For the text-containing cell, return its midpoint in (X, Y) coordinate format. 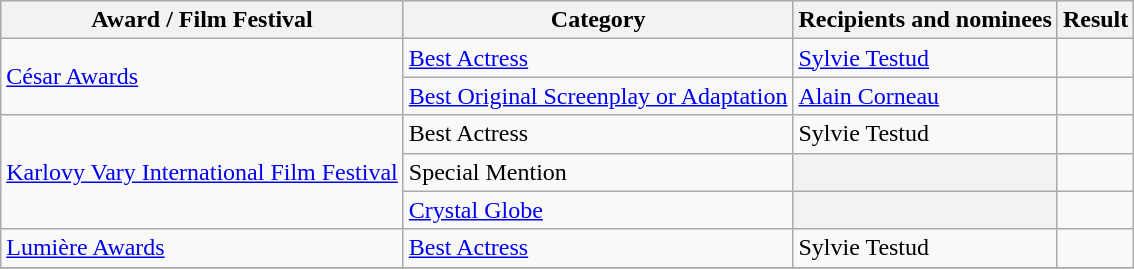
Alain Corneau (925, 96)
Crystal Globe (598, 210)
Result (1095, 20)
Karlovy Vary International Film Festival (202, 172)
Award / Film Festival (202, 20)
Recipients and nominees (925, 20)
Special Mention (598, 172)
Lumière Awards (202, 248)
César Awards (202, 77)
Category (598, 20)
Best Original Screenplay or Adaptation (598, 96)
